Extract the (x, y) coordinate from the center of the cell holding the provided text.  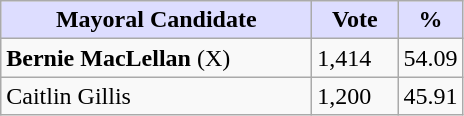
Bernie MacLellan (X) (156, 58)
Vote (355, 20)
54.09 (430, 58)
% (430, 20)
Mayoral Candidate (156, 20)
Caitlin Gillis (156, 96)
45.91 (430, 96)
1,414 (355, 58)
1,200 (355, 96)
